Provide the [X, Y] coordinate of the cell's center where the given text is located.  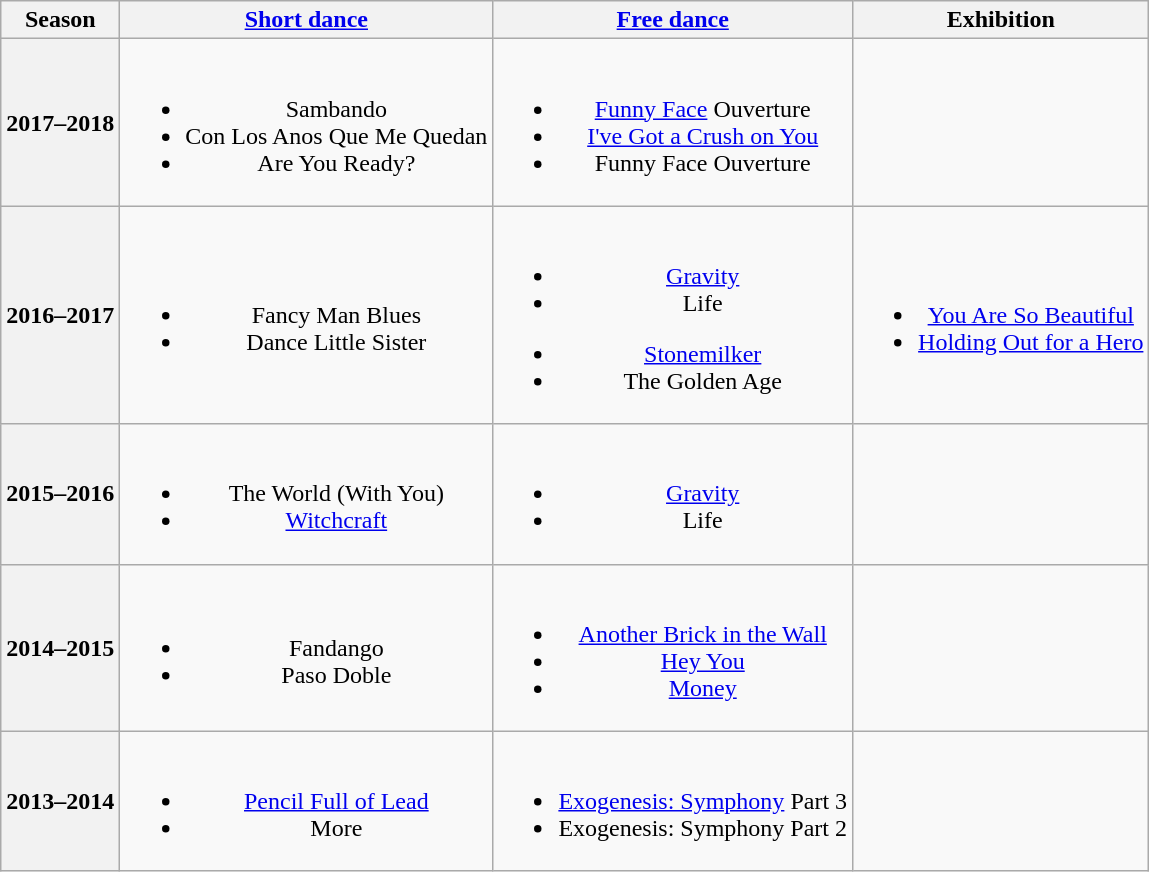
2013–2014 [60, 801]
Sambando Con Los Anos Que Me Quedan Are You Ready? [306, 122]
The World (With You) Witchcraft [306, 494]
Free dance [673, 20]
2014–2015 [60, 648]
Pencil Full of Lead More [306, 801]
You Are So Beautiful Holding Out for a Hero [1001, 315]
Fancy Man Blues Dance Little Sister [306, 315]
Gravity Life [673, 494]
Exogenesis: Symphony Part 3 Exogenesis: Symphony Part 2 [673, 801]
2017–2018 [60, 122]
FandangoPaso Doble [306, 648]
Funny Face Ouverture I've Got a Crush on You Funny Face Ouverture [673, 122]
Season [60, 20]
Exhibition [1001, 20]
2016–2017 [60, 315]
Short dance [306, 20]
Gravity Life Stonemilker The Golden Age [673, 315]
2015–2016 [60, 494]
Another Brick in the Wall Hey You Money [673, 648]
